Detect which cell encompasses the target text, then output its (X, Y) center coordinate. 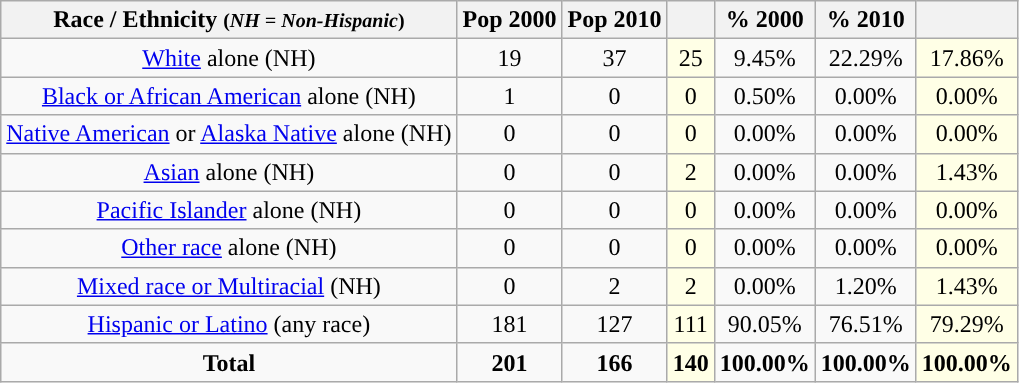
166 (614, 362)
White alone (NH) (229, 58)
127 (614, 324)
76.51% (866, 324)
25 (690, 58)
79.29% (966, 324)
Race / Ethnicity (NH = Non-Hispanic) (229, 20)
90.05% (764, 324)
Native American or Alaska Native alone (NH) (229, 134)
Pacific Islander alone (NH) (229, 210)
9.45% (764, 58)
% 2010 (866, 20)
% 2000 (764, 20)
140 (690, 362)
0.50% (764, 96)
17.86% (966, 58)
111 (690, 324)
Other race alone (NH) (229, 248)
181 (510, 324)
19 (510, 58)
1.20% (866, 286)
Asian alone (NH) (229, 172)
Total (229, 362)
Pop 2010 (614, 20)
37 (614, 58)
1 (510, 96)
201 (510, 362)
Mixed race or Multiracial (NH) (229, 286)
22.29% (866, 58)
Pop 2000 (510, 20)
Hispanic or Latino (any race) (229, 324)
Black or African American alone (NH) (229, 96)
